Return (X, Y) of the center of cell containing provided text 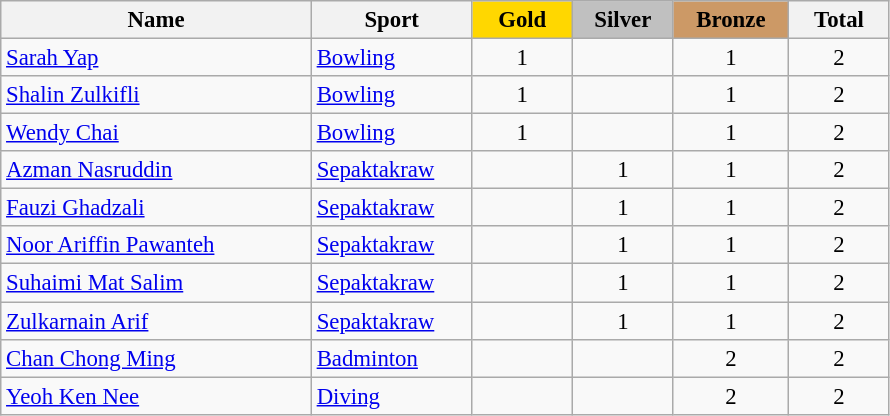
Bronze (731, 20)
Chan Chong Ming (156, 358)
Azman Nasruddin (156, 170)
Fauzi Ghadzali (156, 208)
Suhaimi Mat Salim (156, 283)
Yeoh Ken Nee (156, 396)
Silver (624, 20)
Sarah Yap (156, 58)
Sport (392, 20)
Total (840, 20)
Diving (392, 396)
Noor Ariffin Pawanteh (156, 245)
Gold (522, 20)
Badminton (392, 358)
Name (156, 20)
Wendy Chai (156, 133)
Zulkarnain Arif (156, 321)
Shalin Zulkifli (156, 95)
